Determine the [x, y] coordinate at the center of the cell enclosing the given text.  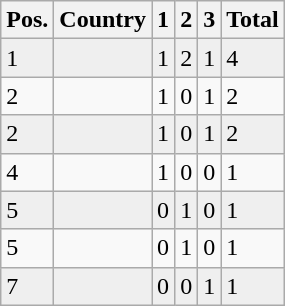
Pos. [28, 20]
3 [210, 20]
7 [28, 286]
Country [103, 20]
Total [253, 20]
